From the cell containing the given text, extract its center point as [x, y] coordinate. 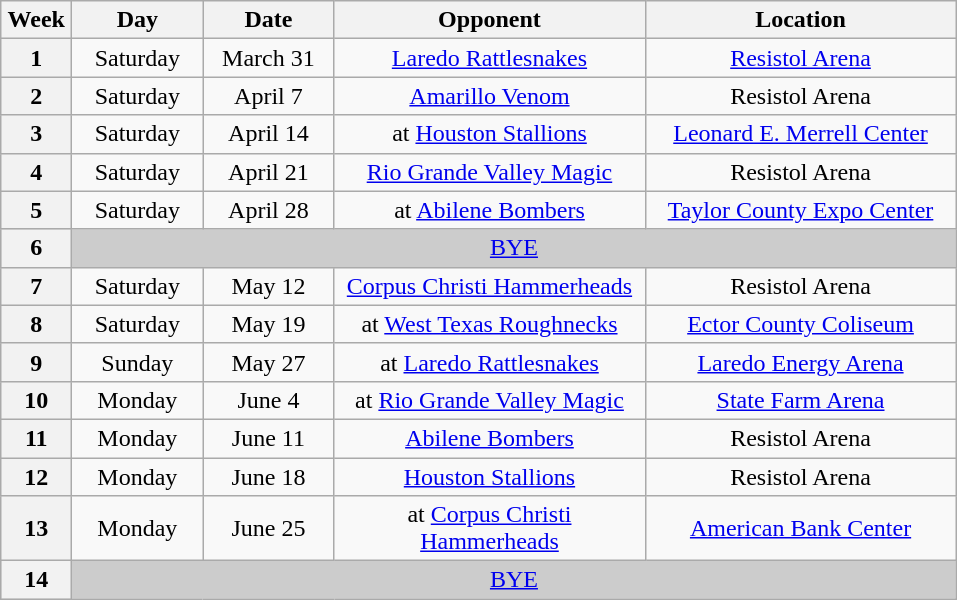
Abilene Bombers [490, 438]
14 [36, 580]
Date [268, 20]
April 21 [268, 172]
March 31 [268, 58]
7 [36, 286]
State Farm Arena [800, 400]
April 14 [268, 134]
Laredo Rattlesnakes [490, 58]
June 4 [268, 400]
Opponent [490, 20]
Week [36, 20]
Rio Grande Valley Magic [490, 172]
May 19 [268, 324]
Location [800, 20]
Leonard E. Merrell Center [800, 134]
Laredo Energy Arena [800, 362]
10 [36, 400]
June 11 [268, 438]
2 [36, 96]
8 [36, 324]
Amarillo Venom [490, 96]
9 [36, 362]
May 12 [268, 286]
at Abilene Bombers [490, 210]
May 27 [268, 362]
April 7 [268, 96]
Ector County Coliseum [800, 324]
12 [36, 477]
at Houston Stallions [490, 134]
Corpus Christi Hammerheads [490, 286]
4 [36, 172]
at Laredo Rattlesnakes [490, 362]
Houston Stallions [490, 477]
11 [36, 438]
Sunday [138, 362]
Day [138, 20]
American Bank Center [800, 528]
13 [36, 528]
at Corpus Christi Hammerheads [490, 528]
3 [36, 134]
June 18 [268, 477]
at Rio Grande Valley Magic [490, 400]
1 [36, 58]
6 [36, 248]
Taylor County Expo Center [800, 210]
at West Texas Roughnecks [490, 324]
April 28 [268, 210]
5 [36, 210]
June 25 [268, 528]
